Determine the [X, Y] coordinate at the center of the cell enclosing the given text.  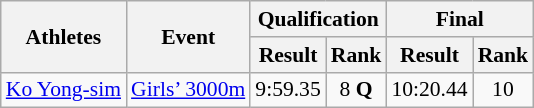
Athletes [64, 36]
10 [504, 90]
9:59.35 [288, 90]
Ko Yong-sim [64, 90]
8 Q [356, 90]
Final [460, 19]
Girls’ 3000m [188, 90]
10:20.44 [429, 90]
Event [188, 36]
Qualification [318, 19]
